Scan for the cell matching the given text and deliver its (X, Y) coordinate at center. 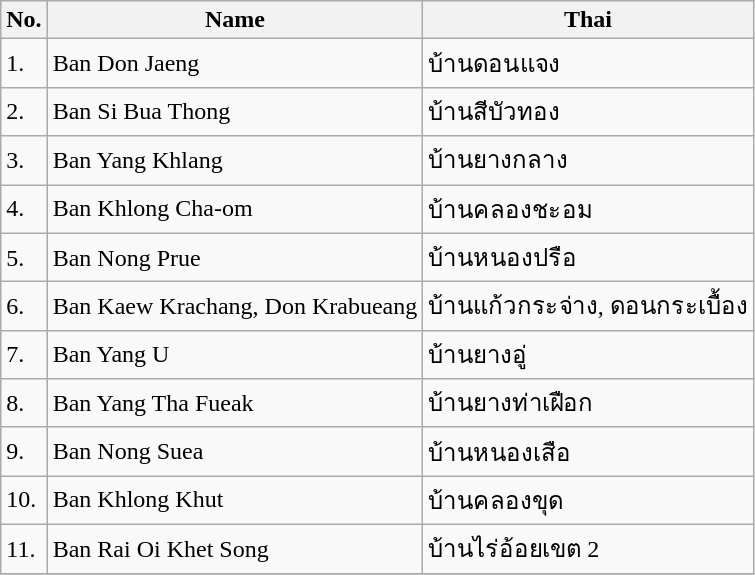
8. (24, 404)
บ้านดอนแจง (588, 64)
บ้านสีบัวทอง (588, 112)
6. (24, 306)
Ban Yang Tha Fueak (235, 404)
11. (24, 548)
บ้านคลองขุด (588, 500)
No. (24, 20)
Ban Yang Khlang (235, 160)
Ban Rai Oi Khet Song (235, 548)
2. (24, 112)
10. (24, 500)
Thai (588, 20)
บ้านไร่อ้อยเขต 2 (588, 548)
Ban Yang U (235, 354)
Ban Si Bua Thong (235, 112)
5. (24, 258)
บ้านแก้วกระจ่าง, ดอนกระเบื้อง (588, 306)
Ban Nong Suea (235, 452)
บ้านยางท่าเฝือก (588, 404)
3. (24, 160)
บ้านยางอู่ (588, 354)
9. (24, 452)
Ban Kaew Krachang, Don Krabueang (235, 306)
Ban Khlong Cha-om (235, 208)
1. (24, 64)
4. (24, 208)
Name (235, 20)
Ban Nong Prue (235, 258)
Ban Don Jaeng (235, 64)
บ้านหนองเสือ (588, 452)
7. (24, 354)
บ้านคลองชะอม (588, 208)
บ้านยางกลาง (588, 160)
Ban Khlong Khut (235, 500)
บ้านหนองปรือ (588, 258)
